From the cell containing the given text, extract its center point as [X, Y] coordinate. 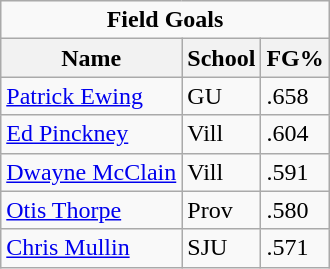
Name [92, 58]
.658 [295, 96]
.571 [295, 248]
Ed Pinckney [92, 134]
Chris Mullin [92, 248]
.604 [295, 134]
Field Goals [165, 20]
FG% [295, 58]
SJU [222, 248]
Prov [222, 210]
Dwayne McClain [92, 172]
.591 [295, 172]
School [222, 58]
Patrick Ewing [92, 96]
Otis Thorpe [92, 210]
GU [222, 96]
.580 [295, 210]
